Return the [x, y] coordinate for the center point of the cell that contains the specified text.  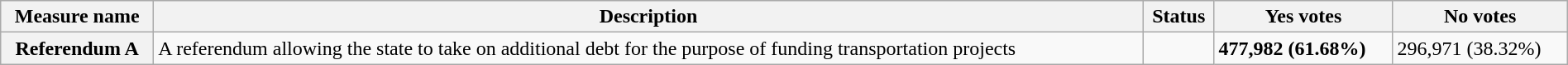
Measure name [78, 17]
No votes [1480, 17]
296,971 (38.32%) [1480, 48]
A referendum allowing the state to take on additional debt for the purpose of funding transportation projects [648, 48]
Yes votes [1303, 17]
477,982 (61.68%) [1303, 48]
Referendum A [78, 48]
Status [1178, 17]
Description [648, 17]
